Determine the [X, Y] coordinate at the center of the cell enclosing the given text.  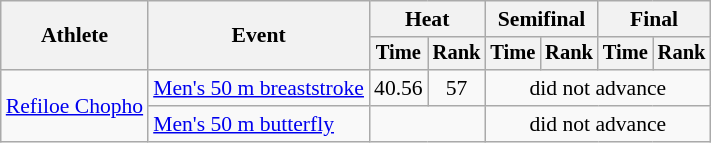
Heat [427, 19]
Men's 50 m butterfly [258, 124]
Athlete [74, 36]
40.56 [398, 88]
57 [457, 88]
Refiloe Chopho [74, 106]
Event [258, 36]
Semifinal [541, 19]
Men's 50 m breaststroke [258, 88]
Final [654, 19]
